From the cell containing the given text, extract its center point as [x, y] coordinate. 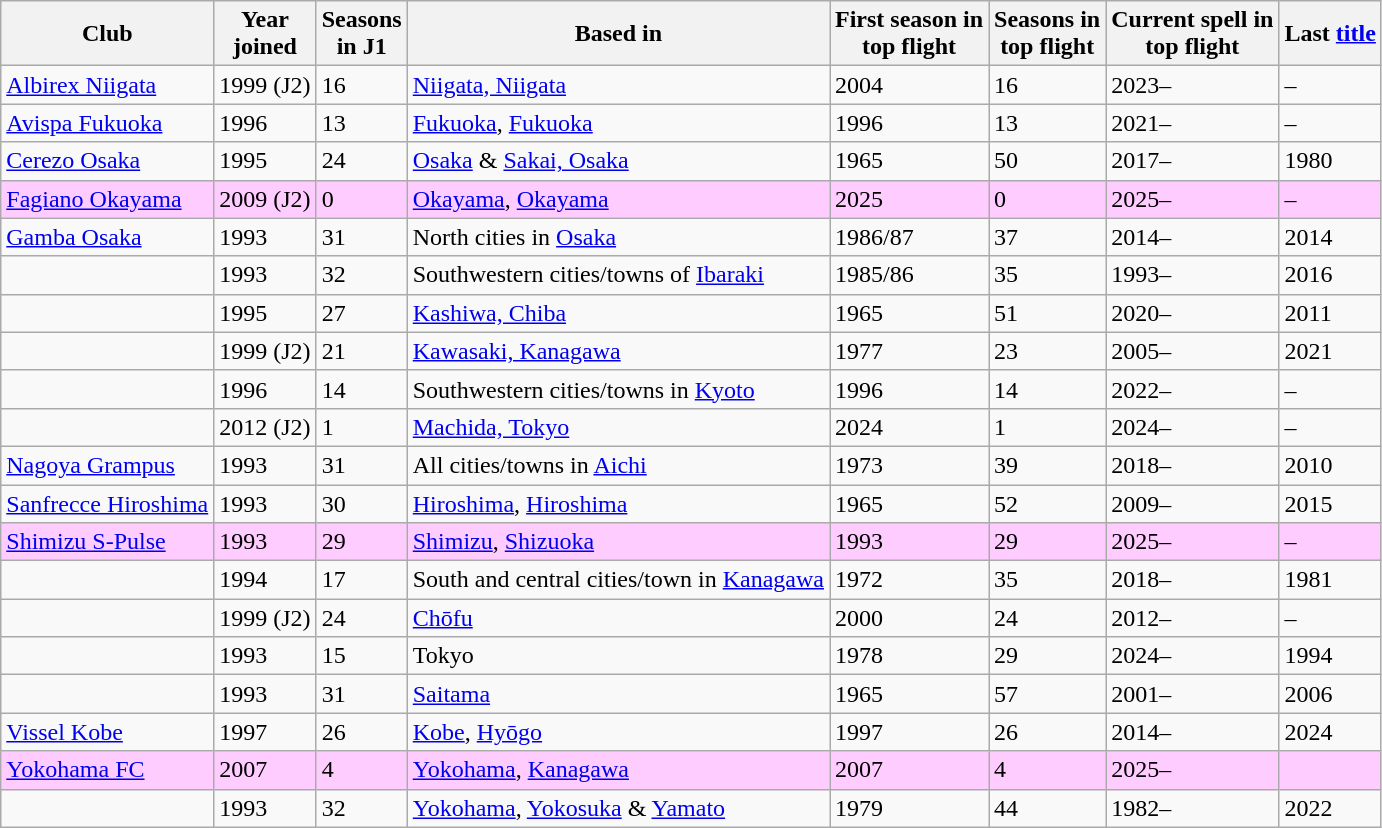
Club [108, 34]
Machida, Tokyo [618, 427]
15 [362, 656]
2009– [1192, 503]
Hiroshima, Hiroshima [618, 503]
Current spell intop flight [1192, 34]
2005– [1192, 351]
Gamba Osaka [108, 237]
Yokohama, Yokosuka & Yamato [618, 808]
Yokohama, Kanagawa [618, 770]
Avispa Fukuoka [108, 123]
2020– [1192, 313]
2012 (J2) [265, 427]
30 [362, 503]
2021– [1192, 123]
Based in [618, 34]
1982– [1192, 808]
2023– [1192, 85]
Cerezo Osaka [108, 161]
23 [1048, 351]
2009 (J2) [265, 199]
All cities/towns in Aichi [618, 465]
1993– [1192, 275]
1986/87 [910, 237]
1985/86 [910, 275]
2022– [1192, 389]
1980 [1330, 161]
1981 [1330, 580]
North cities in Osaka [618, 237]
2014 [1330, 237]
1979 [910, 808]
50 [1048, 161]
Kawasaki, Kanagawa [618, 351]
21 [362, 351]
First season intop flight [910, 34]
Kobe, Hyōgo [618, 732]
Shimizu S-Pulse [108, 542]
Shimizu, Shizuoka [618, 542]
Southwestern cities/towns of Ibaraki [618, 275]
Fagiano Okayama [108, 199]
Chōfu [618, 618]
2006 [1330, 694]
39 [1048, 465]
Vissel Kobe [108, 732]
2015 [1330, 503]
1977 [910, 351]
Yokohama FC [108, 770]
Seasons intop flight [1048, 34]
2017– [1192, 161]
Southwestern cities/towns in Kyoto [618, 389]
2000 [910, 618]
Albirex Niigata [108, 85]
52 [1048, 503]
Tokyo [618, 656]
2001– [1192, 694]
Nagoya Grampus [108, 465]
57 [1048, 694]
51 [1048, 313]
2021 [1330, 351]
Fukuoka, Fukuoka [618, 123]
44 [1048, 808]
Seasonsin J1 [362, 34]
27 [362, 313]
South and central cities/town in Kanagawa [618, 580]
Last title [1330, 34]
1972 [910, 580]
2011 [1330, 313]
2012– [1192, 618]
Okayama, Okayama [618, 199]
2022 [1330, 808]
Kashiwa, Chiba [618, 313]
2025 [910, 199]
2016 [1330, 275]
Niigata, Niigata [618, 85]
2010 [1330, 465]
1973 [910, 465]
17 [362, 580]
Sanfrecce Hiroshima [108, 503]
2004 [910, 85]
Saitama [618, 694]
37 [1048, 237]
Osaka & Sakai, Osaka [618, 161]
Yearjoined [265, 34]
1978 [910, 656]
